Capture the cell that displays the provided text and extract its [x, y] central coordinate. 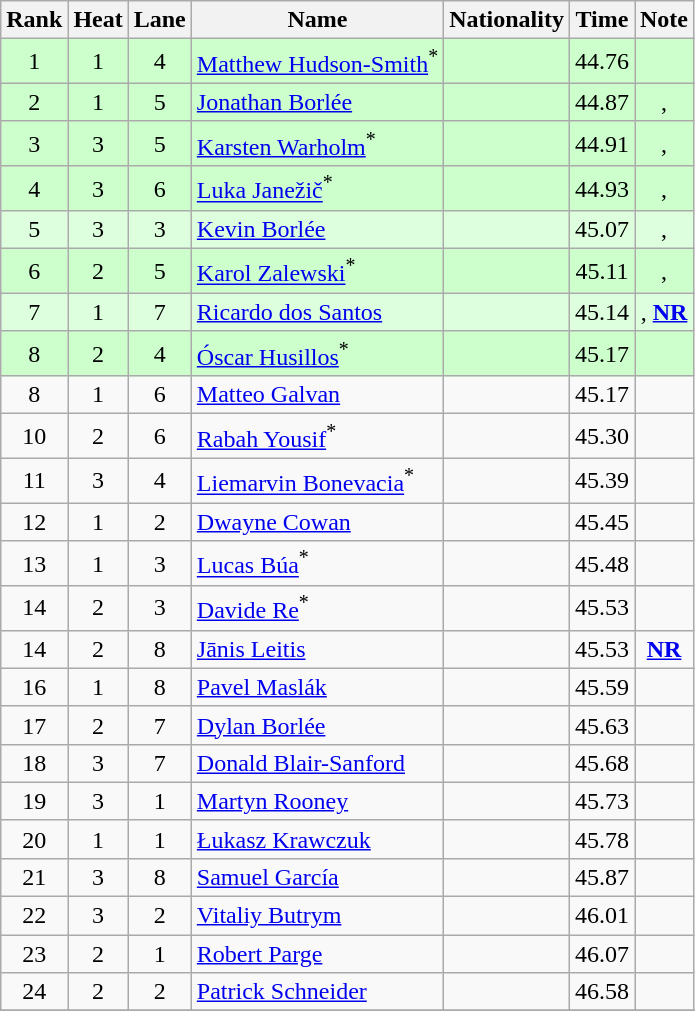
Martyn Rooney [317, 801]
Heat [98, 20]
19 [34, 801]
46.01 [602, 916]
10 [34, 436]
Karsten Warholm* [317, 144]
Vitaliy Butrym [317, 916]
Óscar Husillos* [317, 354]
Jonathan Borlée [317, 102]
Liemarvin Bonevacia* [317, 480]
45.30 [602, 436]
Samuel García [317, 877]
21 [34, 877]
45.59 [602, 687]
Name [317, 20]
Ricardo dos Santos [317, 312]
46.07 [602, 954]
17 [34, 725]
Dwayne Cowan [317, 522]
11 [34, 480]
45.73 [602, 801]
Dylan Borlée [317, 725]
Patrick Schneider [317, 992]
Pavel Maslák [317, 687]
Robert Parge [317, 954]
Note [664, 20]
Karol Zalewski* [317, 272]
44.91 [602, 144]
44.93 [602, 188]
20 [34, 839]
45.07 [602, 230]
NR [664, 649]
Nationality [507, 20]
45.39 [602, 480]
Luka Janežič* [317, 188]
, NR [664, 312]
Łukasz Krawczuk [317, 839]
23 [34, 954]
24 [34, 992]
45.68 [602, 763]
18 [34, 763]
46.58 [602, 992]
45.45 [602, 522]
Jānis Leitis [317, 649]
Time [602, 20]
44.76 [602, 62]
44.87 [602, 102]
Rabah Yousif* [317, 436]
Rank [34, 20]
45.11 [602, 272]
45.48 [602, 564]
22 [34, 916]
Matteo Galvan [317, 395]
Lucas Búa* [317, 564]
Davide Re* [317, 608]
Kevin Borlée [317, 230]
Donald Blair-Sanford [317, 763]
13 [34, 564]
45.14 [602, 312]
45.87 [602, 877]
Matthew Hudson-Smith* [317, 62]
Lane [160, 20]
16 [34, 687]
45.78 [602, 839]
45.63 [602, 725]
12 [34, 522]
